For the text-containing cell, return its midpoint in [X, Y] coordinate format. 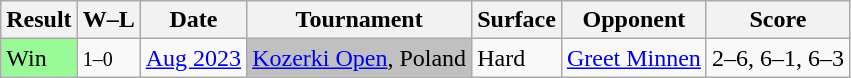
Result [39, 20]
Win [39, 58]
Opponent [634, 20]
Greet Minnen [634, 58]
Kozerki Open, Poland [360, 58]
Tournament [360, 20]
Surface [517, 20]
Hard [517, 58]
W–L [108, 20]
1–0 [108, 58]
2–6, 6–1, 6–3 [778, 58]
Aug 2023 [193, 58]
Date [193, 20]
Score [778, 20]
